Pinpoint the cell where the given text exists, returning its [x, y] midpoint coordinate. 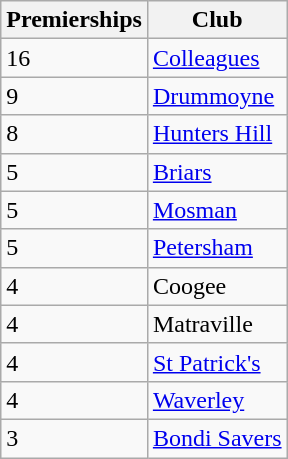
8 [74, 134]
Briars [217, 172]
Colleagues [217, 58]
St Patrick's [217, 362]
Premierships [74, 20]
Coogee [217, 286]
Drummoyne [217, 96]
Bondi Savers [217, 438]
Petersham [217, 248]
Mosman [217, 210]
Club [217, 20]
9 [74, 96]
16 [74, 58]
Waverley [217, 400]
3 [74, 438]
Hunters Hill [217, 134]
Matraville [217, 324]
